Locate the cell with the specified text and output its (x, y) center coordinate. 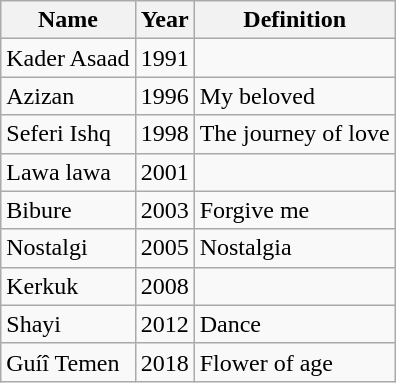
Kerkuk (68, 286)
1996 (164, 96)
Year (164, 20)
2012 (164, 324)
2005 (164, 248)
Nostalgia (294, 248)
My beloved (294, 96)
Shayi (68, 324)
1991 (164, 58)
Azizan (68, 96)
Definition (294, 20)
2001 (164, 172)
2008 (164, 286)
Forgive me (294, 210)
Flower of age (294, 362)
Kader Asaad (68, 58)
2003 (164, 210)
Nostalgi (68, 248)
1998 (164, 134)
Bibure (68, 210)
Seferi Ishq (68, 134)
Guíî Temen (68, 362)
Name (68, 20)
The journey of love (294, 134)
2018 (164, 362)
Dance (294, 324)
Lawa lawa (68, 172)
